Detect which cell encompasses the target text, then output its [X, Y] center coordinate. 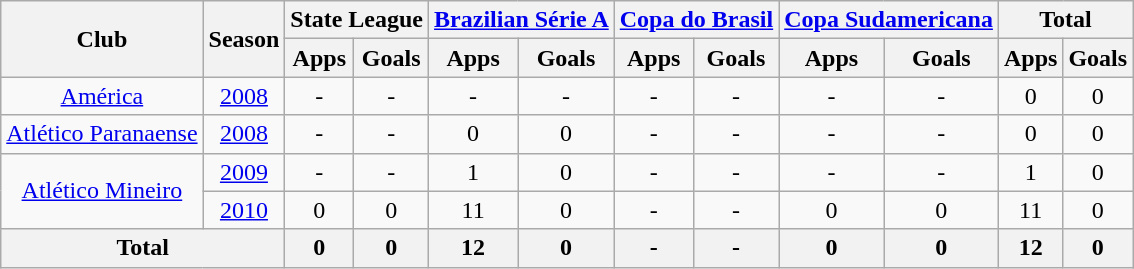
Club [102, 39]
2009 [244, 172]
2010 [244, 210]
Brazilian Série A [522, 20]
América [102, 96]
Atlético Paranaense [102, 134]
State League [357, 20]
Season [244, 39]
Copa do Brasil [696, 20]
Copa Sudamericana [889, 20]
Atlético Mineiro [102, 191]
